Extract the [x, y] coordinate from the center of the cell holding the provided text.  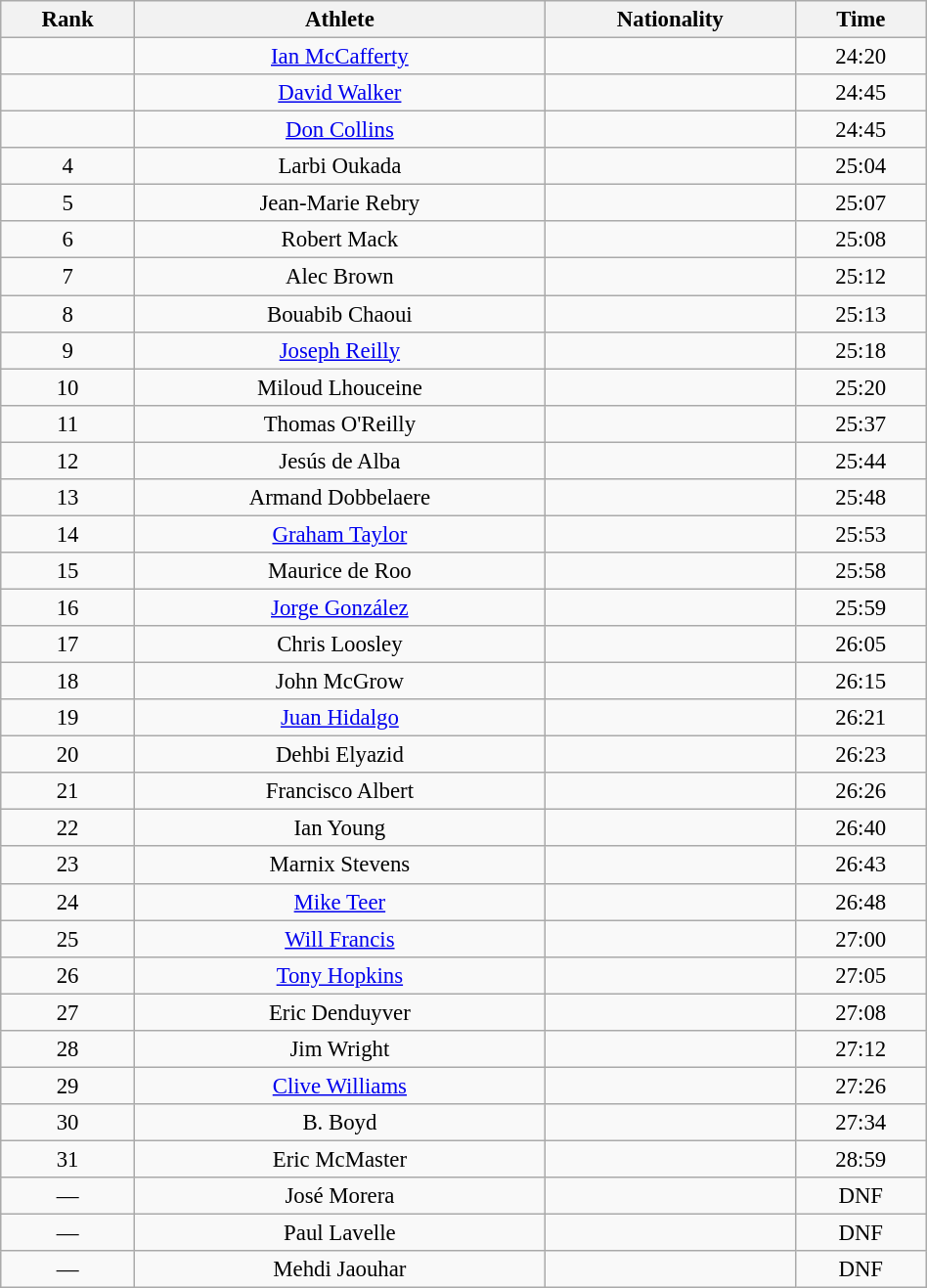
David Walker [339, 93]
10 [68, 387]
26:48 [861, 902]
Jesús de Alba [339, 461]
20 [68, 755]
27:05 [861, 975]
6 [68, 240]
Mehdi Jaouhar [339, 1269]
Joseph Reilly [339, 350]
27:34 [861, 1123]
12 [68, 461]
15 [68, 571]
Time [861, 20]
25:48 [861, 498]
25:07 [861, 203]
25:04 [861, 166]
4 [68, 166]
22 [68, 828]
25:08 [861, 240]
31 [68, 1159]
9 [68, 350]
Bouabib Chaoui [339, 314]
Marnix Stevens [339, 866]
24:20 [861, 57]
Robert Mack [339, 240]
Athlete [339, 20]
John McGrow [339, 682]
25:18 [861, 350]
28 [68, 1049]
27:26 [861, 1086]
27:08 [861, 1012]
26:05 [861, 644]
25:12 [861, 277]
Larbi Oukada [339, 166]
B. Boyd [339, 1123]
25 [68, 939]
Eric McMaster [339, 1159]
Nationality [670, 20]
29 [68, 1086]
23 [68, 866]
18 [68, 682]
Armand Dobbelaere [339, 498]
24 [68, 902]
26:23 [861, 755]
Thomas O'Reilly [339, 423]
14 [68, 534]
28:59 [861, 1159]
Jean-Marie Rebry [339, 203]
25:13 [861, 314]
26:15 [861, 682]
José Morera [339, 1196]
17 [68, 644]
Jim Wright [339, 1049]
13 [68, 498]
25:53 [861, 534]
27:00 [861, 939]
Paul Lavelle [339, 1233]
Mike Teer [339, 902]
Ian Young [339, 828]
26:40 [861, 828]
Juan Hidalgo [339, 718]
Dehbi Elyazid [339, 755]
25:59 [861, 607]
Graham Taylor [339, 534]
25:37 [861, 423]
Alec Brown [339, 277]
25:44 [861, 461]
Maurice de Roo [339, 571]
26:21 [861, 718]
27:12 [861, 1049]
26:26 [861, 791]
Miloud Lhouceine [339, 387]
30 [68, 1123]
Eric Denduyver [339, 1012]
26:43 [861, 866]
26 [68, 975]
Chris Loosley [339, 644]
21 [68, 791]
25:58 [861, 571]
Tony Hopkins [339, 975]
19 [68, 718]
Francisco Albert [339, 791]
27 [68, 1012]
Rank [68, 20]
Jorge González [339, 607]
8 [68, 314]
Will Francis [339, 939]
16 [68, 607]
5 [68, 203]
25:20 [861, 387]
7 [68, 277]
Ian McCafferty [339, 57]
11 [68, 423]
Don Collins [339, 130]
Clive Williams [339, 1086]
